Capture the cell that displays the provided text and extract its [X, Y] central coordinate. 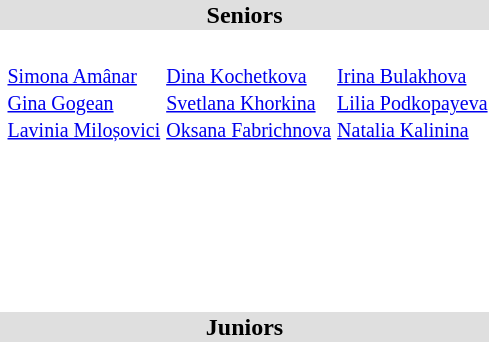
Irina BulakhovaLilia PodkopayevaNatalia Kalinina [412, 88]
Dina KochetkovaSvetlana KhorkinaOksana Fabrichnova [249, 88]
Simona AmânarGina GogeanLavinia Miloșovici [84, 88]
Seniors [244, 15]
Juniors [244, 327]
